Pinpoint the cell where the given text exists, returning its [X, Y] midpoint coordinate. 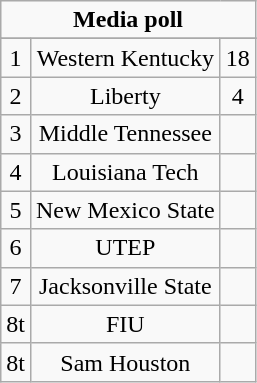
6 [16, 248]
Jacksonville State [125, 286]
FIU [125, 324]
2 [16, 96]
1 [16, 58]
7 [16, 286]
5 [16, 210]
Louisiana Tech [125, 172]
Media poll [128, 20]
UTEP [125, 248]
Western Kentucky [125, 58]
Middle Tennessee [125, 134]
Liberty [125, 96]
New Mexico State [125, 210]
Sam Houston [125, 362]
18 [238, 58]
3 [16, 134]
